Capture the cell that displays the provided text and extract its (x, y) central coordinate. 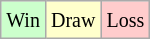
Draw (72, 20)
Loss (126, 20)
Win (24, 20)
